Detect which cell encompasses the target text, then output its [x, y] center coordinate. 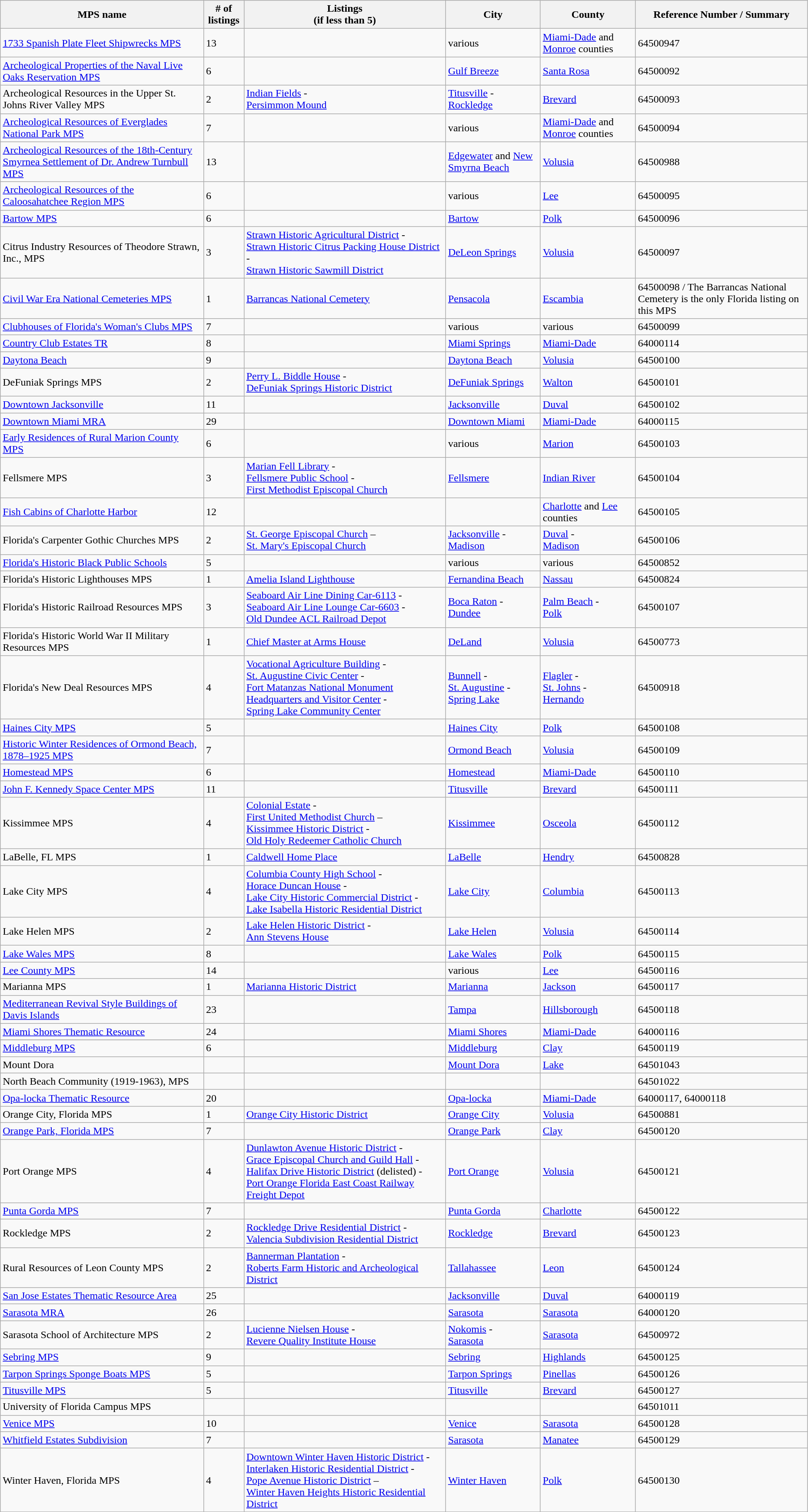
DeFuniak Springs [493, 383]
Escambia [588, 298]
64500852 [722, 563]
64500988 [722, 162]
Archeological Properties of the Naval Live Oaks Reservation MPS [102, 71]
Manatee [588, 1440]
1733 Spanish Plate Fleet Shipwrecks MPS [102, 43]
10 [223, 1423]
64500127 [722, 1390]
Charlotte [588, 1211]
64500113 [722, 891]
Historic Winter Residences of Ormond Beach, 1878–1925 MPS [102, 749]
Winter Haven [493, 1480]
DeLeon Springs [493, 252]
64500881 [722, 1114]
64500123 [722, 1234]
Rockledge MPS [102, 1234]
Miami Shores Thematic Resource [102, 1032]
Tarpon Springs [493, 1374]
Country Club Estates TR [102, 343]
Jacksonville -Madison [493, 540]
Listings(if less than 5) [345, 15]
12 [223, 512]
64500824 [722, 579]
Lake Wales MPS [102, 954]
64000117, 64000118 [722, 1098]
64500096 [722, 218]
Lake [588, 1065]
Orange City [493, 1114]
County [588, 15]
Chief Master at Arms House [345, 642]
Homestead [493, 772]
Fish Cabins of Charlotte Harbor [102, 512]
Archeological Resources in the Upper St. Johns River Valley MPS [102, 99]
Osceola [588, 823]
64500110 [722, 772]
Bunnell -St. Augustine -Spring Lake [493, 687]
Palm Beach -Polk [588, 607]
John F. Kennedy Space Center MPS [102, 789]
Kissimmee [493, 823]
Flagler -St. Johns -Hernando [588, 687]
Punta Gorda [493, 1211]
Downtown Miami [493, 421]
MPS name [102, 15]
64500972 [722, 1335]
Sebring MPS [102, 1357]
64500773 [722, 642]
Barrancas National Cemetery [345, 298]
City [493, 15]
Amelia Island Lighthouse [345, 579]
Opa-locka [493, 1098]
Highlands [588, 1357]
Port Orange [493, 1171]
Whitfield Estates Subdivision [102, 1440]
64500095 [722, 196]
Fellsmere MPS [102, 478]
64500107 [722, 607]
64500828 [722, 857]
Jackson [588, 987]
Reference Number / Summary [722, 15]
# oflistings [223, 15]
64501043 [722, 1065]
Orange City Historic District [345, 1114]
64500115 [722, 954]
Charlotte and Lee counties [588, 512]
Haines City [493, 727]
Rockledge Drive Residential District -Valencia Subdivision Residential District [345, 1234]
Edgewater and New Smyrna Beach [493, 162]
64500092 [722, 71]
Opa-locka Thematic Resource [102, 1098]
23 [223, 1009]
64500111 [722, 789]
64500104 [722, 478]
26 [223, 1312]
Sarasota MRA [102, 1312]
Citrus Industry Resources of Theodore Strawn, Inc., MPS [102, 252]
Civil War Era National Cemeteries MPS [102, 298]
64500118 [722, 1009]
64000119 [722, 1296]
Santa Rosa [588, 71]
Florida's New Deal Resources MPS [102, 687]
Fernandina Beach [493, 579]
64500124 [722, 1268]
Tallahassee [493, 1268]
64500117 [722, 987]
Florida's Historic Railroad Resources MPS [102, 607]
64500097 [722, 252]
Early Residences of Rural Marion County MPS [102, 443]
Florida's Carpenter Gothic Churches MPS [102, 540]
Florida's Historic World War II Military Resources MPS [102, 642]
Archeological Resources of the Caloosahatchee Region MPS [102, 196]
Lake City MPS [102, 891]
Port Orange MPS [102, 1171]
Columbia County High School -Horace Duncan House -Lake City Historic Commercial District -Lake Isabella Historic Residential District [345, 891]
DeFuniak Springs MPS [102, 383]
64500125 [722, 1357]
Nassau [588, 579]
64000114 [722, 343]
Pinellas [588, 1374]
St. George Episcopal Church –St. Mary's Episcopal Church [345, 540]
64500093 [722, 99]
64500109 [722, 749]
Tampa [493, 1009]
Colonial Estate -First United Methodist Church –Kissimmee Historic District -Old Holy Redeemer Catholic Church [345, 823]
Tarpon Springs Sponge Boats MPS [102, 1374]
Marian Fell Library -Fellsmere Public School -First Methodist Episcopal Church [345, 478]
64500122 [722, 1211]
64500128 [722, 1423]
Boca Raton -Dundee [493, 607]
Sebring [493, 1357]
Duval -Madison [588, 540]
Lee County MPS [102, 970]
Marianna MPS [102, 987]
Bartow MPS [102, 218]
LaBelle, FL MPS [102, 857]
64500120 [722, 1131]
64500116 [722, 970]
Titusville MPS [102, 1390]
64500100 [722, 360]
Kissimmee MPS [102, 823]
Downtown Jacksonville [102, 405]
Archeological Resources of Everglades National Park MPS [102, 128]
Lake Helen Historic District -Ann Stevens House [345, 931]
64500918 [722, 687]
64500121 [722, 1171]
Venice MPS [102, 1423]
Punta Gorda MPS [102, 1211]
Mediterranean Revival Style Buildings of Davis Islands [102, 1009]
Middleburg [493, 1048]
Homestead MPS [102, 772]
Walton [588, 383]
Lake Helen MPS [102, 931]
Orange Park [493, 1131]
Orange City, Florida MPS [102, 1114]
Indian River [588, 478]
64000115 [722, 421]
Titusville -Rockledge [493, 99]
Columbia [588, 891]
64500106 [722, 540]
64500129 [722, 1440]
Marion [588, 443]
Marianna Historic District [345, 987]
Seaboard Air Line Dining Car-6113 -Seaboard Air Line Lounge Car-6603 -Old Dundee ACL Railroad Depot [345, 607]
North Beach Community (1919-1963), MPS [102, 1081]
64500103 [722, 443]
20 [223, 1098]
Marianna [493, 987]
24 [223, 1032]
Gulf Breeze [493, 71]
25 [223, 1296]
64500130 [722, 1480]
64500099 [722, 326]
Caldwell Home Place [345, 857]
Lucienne Nielsen House -Revere Quality Institute House [345, 1335]
64000120 [722, 1312]
Hillsborough [588, 1009]
Sarasota School of Architecture MPS [102, 1335]
Lake Wales [493, 954]
Rockledge [493, 1234]
Leon [588, 1268]
Bartow [493, 218]
64500102 [722, 405]
Clubhouses of Florida's Woman's Clubs MPS [102, 326]
Winter Haven, Florida MPS [102, 1480]
Florida's Historic Black Public Schools [102, 563]
Ormond Beach [493, 749]
Pensacola [493, 298]
64000116 [722, 1032]
Lake Helen [493, 931]
64500119 [722, 1048]
Nokomis -Sarasota [493, 1335]
Florida's Historic Lighthouses MPS [102, 579]
Miami Shores [493, 1032]
Rural Resources of Leon County MPS [102, 1268]
64500114 [722, 931]
14 [223, 970]
LaBelle [493, 857]
Miami Springs [493, 343]
29 [223, 421]
San Jose Estates Thematic Resource Area [102, 1296]
64500108 [722, 727]
64501022 [722, 1081]
Lake City [493, 891]
Archeological Resources of the 18th-Century Smyrnea Settlement of Dr. Andrew Turnbull MPS [102, 162]
Orange Park, Florida MPS [102, 1131]
64500105 [722, 512]
Middleburg MPS [102, 1048]
University of Florida Campus MPS [102, 1407]
Downtown Miami MRA [102, 421]
64500098 / The Barrancas National Cemetery is the only Florida listing on this MPS [722, 298]
64501011 [722, 1407]
64500094 [722, 128]
64500101 [722, 383]
Fellsmere [493, 478]
64500112 [722, 823]
DeLand [493, 642]
Hendry [588, 857]
Strawn Historic Agricultural District -Strawn Historic Citrus Packing House District -Strawn Historic Sawmill District [345, 252]
Haines City MPS [102, 727]
Indian Fields -Persimmon Mound [345, 99]
64500126 [722, 1374]
Venice [493, 1423]
Bannerman Plantation -Roberts Farm Historic and Archeological District [345, 1268]
64500947 [722, 43]
Perry L. Biddle House -DeFuniak Springs Historic District [345, 383]
